Pinpoint the cell where the given text exists, returning its [X, Y] midpoint coordinate. 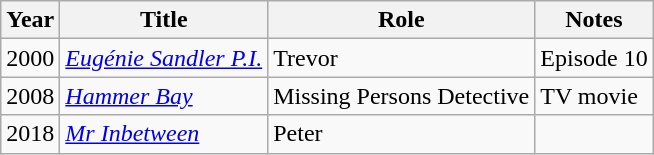
2000 [30, 58]
Title [164, 20]
Notes [594, 20]
2008 [30, 96]
Episode 10 [594, 58]
Eugénie Sandler P.I. [164, 58]
Peter [402, 134]
2018 [30, 134]
Missing Persons Detective [402, 96]
TV movie [594, 96]
Year [30, 20]
Trevor [402, 58]
Hammer Bay [164, 96]
Role [402, 20]
Mr Inbetween [164, 134]
